Identify which cell holds the provided text, then report its (x, y) central coordinate. 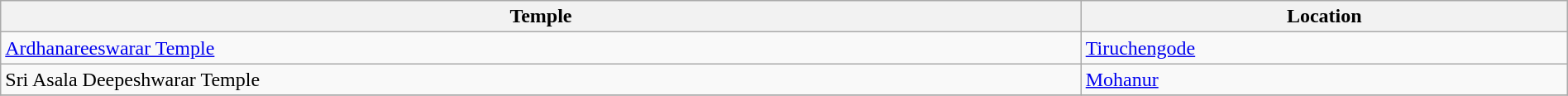
Location (1324, 17)
Tiruchengode (1324, 48)
Mohanur (1324, 79)
Temple (541, 17)
Ardhanareeswarar Temple (541, 48)
Sri Asala Deepeshwarar Temple (541, 79)
